For the text-containing cell, return its midpoint in (x, y) coordinate format. 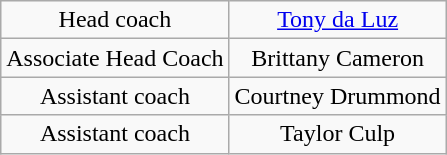
Associate Head Coach (115, 58)
Taylor Culp (338, 134)
Head coach (115, 20)
Tony da Luz (338, 20)
Brittany Cameron (338, 58)
Courtney Drummond (338, 96)
